Determine the [x, y] coordinate at the center of the cell enclosing the given text.  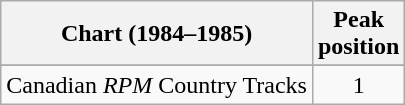
Peakposition [358, 34]
Canadian RPM Country Tracks [157, 85]
Chart (1984–1985) [157, 34]
1 [358, 85]
